Identify which cell holds the provided text, then report its (x, y) central coordinate. 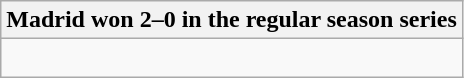
Madrid won 2–0 in the regular season series (232, 20)
